Extract the [X, Y] coordinate from the center of the cell holding the provided text.  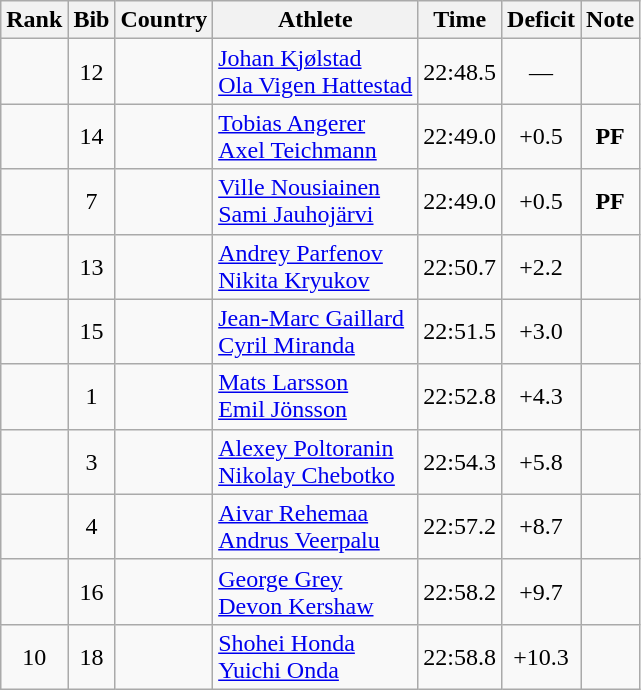
22:48.5 [460, 72]
Johan KjølstadOla Vigen Hattestad [316, 72]
+10.3 [542, 656]
22:54.3 [460, 462]
22:52.8 [460, 396]
Tobias AngererAxel Teichmann [316, 136]
George GreyDevon Kershaw [316, 592]
10 [34, 656]
— [542, 72]
14 [92, 136]
22:57.2 [460, 526]
Bib [92, 20]
Alexey PoltoraninNikolay Chebotko [316, 462]
Country [164, 20]
Aivar RehemaaAndrus Veerpalu [316, 526]
22:51.5 [460, 332]
Shohei HondaYuichi Onda [316, 656]
22:58.8 [460, 656]
Rank [34, 20]
22:58.2 [460, 592]
+3.0 [542, 332]
Jean-Marc GaillardCyril Miranda [316, 332]
22:50.7 [460, 266]
12 [92, 72]
4 [92, 526]
+2.2 [542, 266]
Note [610, 20]
16 [92, 592]
3 [92, 462]
18 [92, 656]
Mats LarssonEmil Jönsson [316, 396]
+8.7 [542, 526]
15 [92, 332]
1 [92, 396]
Andrey ParfenovNikita Kryukov [316, 266]
Time [460, 20]
+4.3 [542, 396]
Athlete [316, 20]
+5.8 [542, 462]
+9.7 [542, 592]
13 [92, 266]
Ville NousiainenSami Jauhojärvi [316, 202]
Deficit [542, 20]
7 [92, 202]
